Identify which cell holds the provided text, then report its [X, Y] central coordinate. 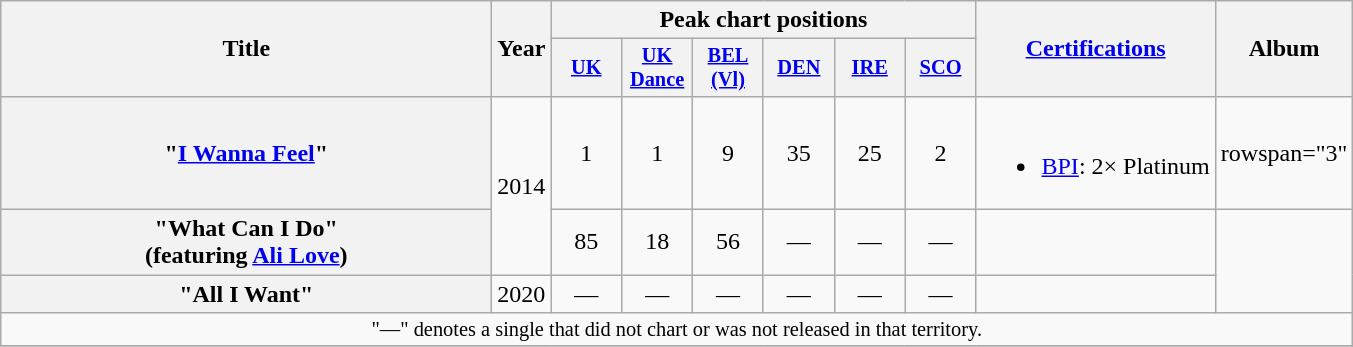
2 [940, 152]
Peak chart positions [764, 20]
UK [586, 68]
9 [728, 152]
Album [1284, 49]
rowspan="3" [1284, 152]
Year [522, 49]
2014 [522, 185]
"—" denotes a single that did not chart or was not released in that territory. [677, 330]
DEN [798, 68]
18 [658, 242]
85 [586, 242]
SCO [940, 68]
BEL (Vl) [728, 68]
BPI: 2× Platinum [1096, 152]
Title [246, 49]
"I Wanna Feel" [246, 152]
"What Can I Do"(featuring Ali Love) [246, 242]
UKDance [658, 68]
56 [728, 242]
IRE [870, 68]
25 [870, 152]
2020 [522, 294]
"All I Want" [246, 294]
Certifications [1096, 49]
35 [798, 152]
